Pinpoint the cell where the given text exists, returning its (x, y) midpoint coordinate. 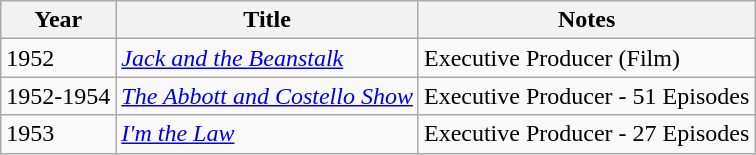
Notes (586, 20)
Title (268, 20)
1952 (58, 58)
Executive Producer - 51 Episodes (586, 96)
Year (58, 20)
1952-1954 (58, 96)
Jack and the Beanstalk (268, 58)
The Abbott and Costello Show (268, 96)
Executive Producer - 27 Episodes (586, 134)
1953 (58, 134)
I'm the Law (268, 134)
Executive Producer (Film) (586, 58)
